Scan for the cell matching the given text and deliver its [x, y] coordinate at center. 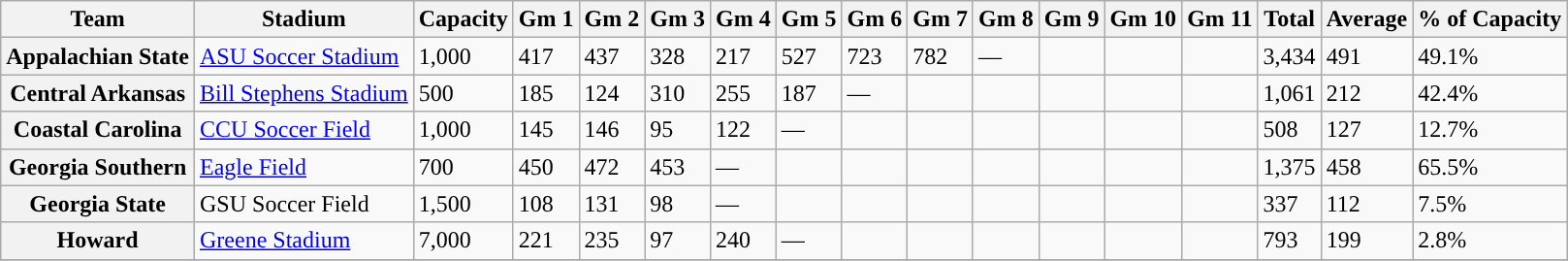
458 [1367, 167]
122 [744, 130]
Gm 4 [744, 19]
2.8% [1489, 241]
146 [612, 130]
ASU Soccer Stadium [304, 56]
65.5% [1489, 167]
7.5% [1489, 204]
328 [678, 56]
417 [546, 56]
7,000 [464, 241]
Gm 8 [1006, 19]
CCU Soccer Field [304, 130]
Appalachian State [98, 56]
700 [464, 167]
437 [612, 56]
49.1% [1489, 56]
235 [612, 241]
108 [546, 204]
Gm 9 [1072, 19]
124 [612, 93]
Bill Stephens Stadium [304, 93]
450 [546, 167]
Georgia Southern [98, 167]
Gm 10 [1143, 19]
Eagle Field [304, 167]
95 [678, 130]
Georgia State [98, 204]
Central Arkansas [98, 93]
98 [678, 204]
217 [744, 56]
Gm 1 [546, 19]
185 [546, 93]
Total [1290, 19]
240 [744, 241]
472 [612, 167]
1,061 [1290, 93]
127 [1367, 130]
Stadium [304, 19]
453 [678, 167]
Gm 3 [678, 19]
Team [98, 19]
3,434 [1290, 56]
221 [546, 241]
Gm 5 [809, 19]
793 [1290, 241]
Capacity [464, 19]
491 [1367, 56]
97 [678, 241]
GSU Soccer Field [304, 204]
723 [875, 56]
527 [809, 56]
199 [1367, 241]
Howard [98, 241]
1,375 [1290, 167]
Gm 7 [941, 19]
500 [464, 93]
Gm 11 [1220, 19]
310 [678, 93]
145 [546, 130]
337 [1290, 204]
Average [1367, 19]
212 [1367, 93]
Greene Stadium [304, 241]
508 [1290, 130]
Gm 2 [612, 19]
1,500 [464, 204]
Gm 6 [875, 19]
Coastal Carolina [98, 130]
131 [612, 204]
12.7% [1489, 130]
42.4% [1489, 93]
255 [744, 93]
782 [941, 56]
% of Capacity [1489, 19]
112 [1367, 204]
187 [809, 93]
